Provide the [X, Y] coordinate of the cell's center where the given text is located.  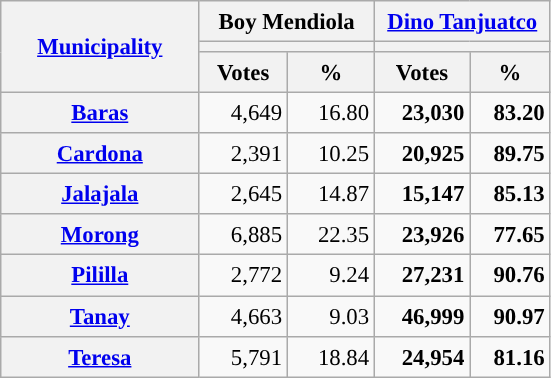
Pililla [100, 276]
16.80 [330, 114]
Baras [100, 114]
77.65 [510, 234]
90.76 [510, 276]
20,925 [422, 154]
81.16 [510, 356]
Municipality [100, 47]
85.13 [510, 194]
4,663 [244, 316]
23,030 [422, 114]
46,999 [422, 316]
90.97 [510, 316]
2,772 [244, 276]
15,147 [422, 194]
2,391 [244, 154]
6,885 [244, 234]
9.03 [330, 316]
Morong [100, 234]
Jalajala [100, 194]
Tanay [100, 316]
2,645 [244, 194]
5,791 [244, 356]
4,649 [244, 114]
Teresa [100, 356]
14.87 [330, 194]
83.20 [510, 114]
23,926 [422, 234]
Boy Mendiola [287, 22]
Dino Tanjuatco [462, 22]
22.35 [330, 234]
Cardona [100, 154]
9.24 [330, 276]
18.84 [330, 356]
89.75 [510, 154]
27,231 [422, 276]
10.25 [330, 154]
24,954 [422, 356]
